Provide the [x, y] coordinate of the cell's center where the given text is located.  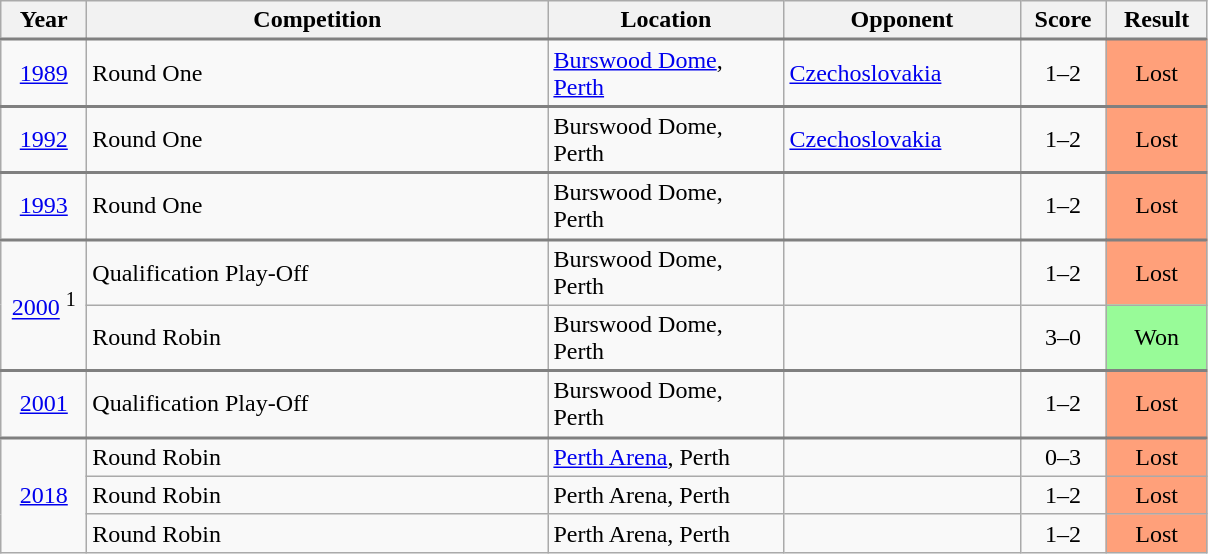
1989 [44, 74]
Year [44, 20]
2000 1 [44, 305]
2001 [44, 404]
Opponent [902, 20]
Location [666, 20]
0–3 [1063, 456]
3–0 [1063, 338]
Won [1156, 338]
Competition [318, 20]
1992 [44, 140]
Score [1063, 20]
2018 [44, 494]
Result [1156, 20]
1993 [44, 206]
